Pinpoint the cell where the given text exists, returning its [x, y] midpoint coordinate. 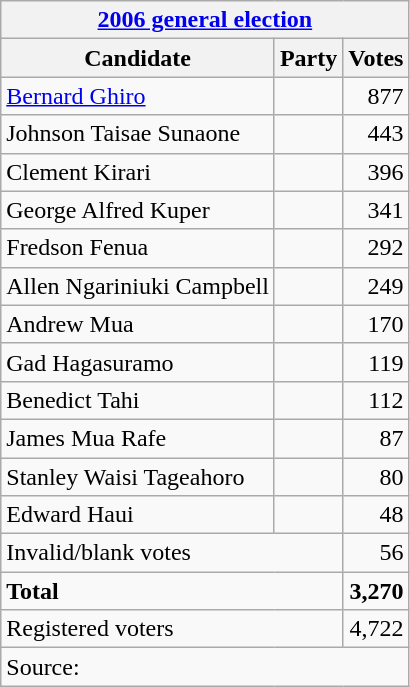
Bernard Ghiro [138, 96]
Stanley Waisi Tageahoro [138, 477]
Clement Kirari [138, 172]
Votes [376, 58]
Invalid/blank votes [172, 553]
56 [376, 553]
48 [376, 515]
119 [376, 362]
877 [376, 96]
170 [376, 324]
George Alfred Kuper [138, 210]
Andrew Mua [138, 324]
80 [376, 477]
Party [308, 58]
Fredson Fenua [138, 248]
396 [376, 172]
2006 general election [205, 20]
341 [376, 210]
Gad Hagasuramo [138, 362]
Total [172, 591]
249 [376, 286]
4,722 [376, 629]
Registered voters [172, 629]
87 [376, 438]
Johnson Taisae Sunaone [138, 134]
3,270 [376, 591]
292 [376, 248]
Source: [205, 667]
Edward Haui [138, 515]
Benedict Tahi [138, 400]
112 [376, 400]
James Mua Rafe [138, 438]
443 [376, 134]
Allen Ngariniuki Campbell [138, 286]
Candidate [138, 58]
